Pinpoint the cell where the given text exists, returning its (X, Y) midpoint coordinate. 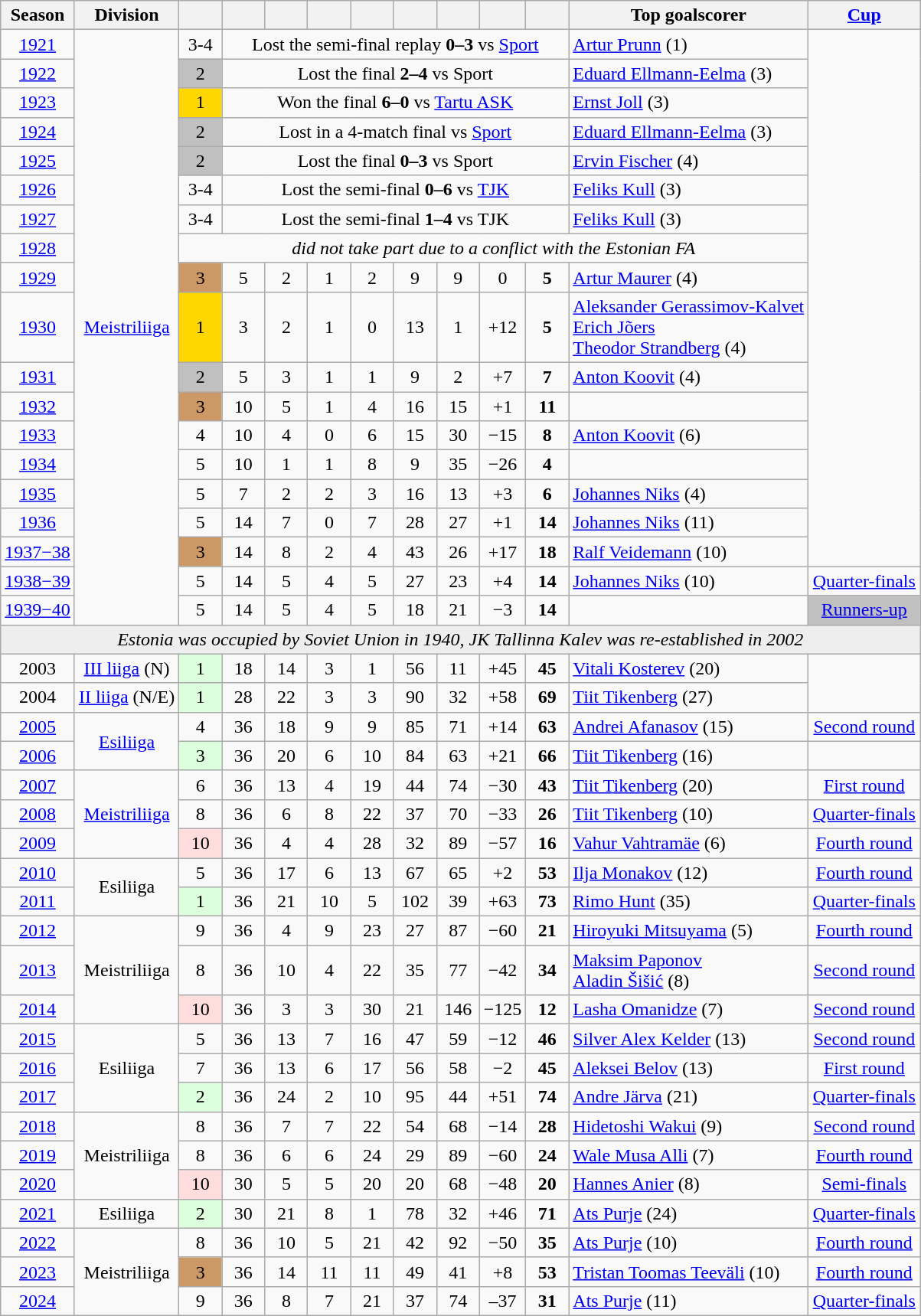
Ats Purje (10) (689, 1243)
1927 (38, 219)
87 (458, 931)
+58 (502, 697)
102 (415, 902)
78 (415, 1213)
39 (458, 902)
2013 (38, 971)
+17 (502, 552)
Andrei Afanasov (15) (689, 727)
2020 (38, 1184)
–37 (502, 1301)
1939−40 (38, 610)
+2 (502, 872)
65 (458, 872)
2012 (38, 931)
1935 (38, 494)
Tiit Tikenberg (20) (689, 785)
54 (415, 1126)
−15 (502, 436)
1931 (38, 377)
2010 (38, 872)
19 (372, 785)
1923 (38, 103)
1928 (38, 248)
1932 (38, 407)
Silver Alex Kelder (13) (689, 1039)
Johannes Niks (4) (689, 494)
Anton Koovit (4) (689, 377)
70 (458, 814)
1933 (38, 436)
1938−39 (38, 581)
did not take part due to a conflict with the Estonian FA (494, 248)
Vahur Vahtramäe (6) (689, 843)
2006 (38, 756)
2011 (38, 902)
−33 (502, 814)
Rimo Hunt (35) (689, 902)
Johannes Niks (10) (689, 581)
III liiga (N) (126, 668)
+51 (502, 1097)
+21 (502, 756)
II liiga (N/E) (126, 697)
1921 (38, 44)
2016 (38, 1068)
1922 (38, 73)
Won the final 6–0 vs Tartu ASK (395, 103)
−30 (502, 785)
2019 (38, 1155)
41 (458, 1272)
Lasha Omanidze (7) (689, 1010)
+12 (502, 327)
85 (415, 727)
Vitali Kosterev (20) (689, 668)
−3 (502, 610)
+14 (502, 727)
73 (547, 902)
59 (458, 1039)
2022 (38, 1243)
Top goalscorer (689, 15)
Anton Koovit (6) (689, 436)
Ats Purje (24) (689, 1213)
+8 (502, 1272)
Ralf Veidemann (10) (689, 552)
69 (547, 697)
42 (415, 1243)
Estonia was occupied by Soviet Union in 1940, JK Tallinna Kalev was re-established in 2002 (461, 639)
Tristan Toomas Teeväli (10) (689, 1272)
−26 (502, 465)
49 (415, 1272)
2005 (38, 727)
Lost the semi-final replay 0–3 vs Sport (395, 44)
−50 (502, 1243)
Tiit Tikenberg (10) (689, 814)
2015 (38, 1039)
67 (415, 872)
1926 (38, 190)
Andre Järva (21) (689, 1097)
+63 (502, 902)
2003 (38, 668)
2021 (38, 1213)
Lost the semi-final 0–6 vs TJK (395, 190)
−42 (502, 971)
Lost the final 2–4 vs Sport (395, 73)
146 (458, 1010)
95 (415, 1097)
2023 (38, 1272)
1936 (38, 523)
−2 (502, 1068)
84 (415, 756)
−125 (502, 1010)
Lost in a 4-match final vs Sport (395, 132)
12 (547, 1010)
1934 (38, 465)
Artur Maurer (4) (689, 277)
Maksim Paponov Aladin Šišić (8) (689, 971)
29 (415, 1155)
1930 (38, 327)
90 (415, 697)
Tiit Tikenberg (27) (689, 697)
Wale Musa Alli (7) (689, 1155)
Semi-finals (864, 1184)
+45 (502, 668)
+4 (502, 581)
Lost the final 0–3 vs Sport (395, 161)
−12 (502, 1039)
Hiroyuki Mitsuyama (5) (689, 931)
Ernst Joll (3) (689, 103)
−48 (502, 1184)
Ats Purje (11) (689, 1301)
1929 (38, 277)
2009 (38, 843)
47 (415, 1039)
66 (547, 756)
Aleksei Belov (13) (689, 1068)
77 (458, 971)
2014 (38, 1010)
Division (126, 15)
Cup (864, 15)
92 (458, 1243)
Ervin Fischer (4) (689, 161)
1924 (38, 132)
2024 (38, 1301)
Tiit Tikenberg (16) (689, 756)
Runners-up (864, 610)
2007 (38, 785)
Artur Prunn (1) (689, 44)
−57 (502, 843)
Lost the semi-final 1–4 vs TJK (395, 219)
2004 (38, 697)
31 (547, 1301)
1937−38 (38, 552)
Aleksander Gerassimov-Kalvet Erich Jõers Theodor Strandberg (4) (689, 327)
+46 (502, 1213)
2017 (38, 1097)
Ilja Monakov (12) (689, 872)
Hannes Anier (8) (689, 1184)
46 (547, 1039)
Hidetoshi Wakui (9) (689, 1126)
+3 (502, 494)
−14 (502, 1126)
2018 (38, 1126)
Season (38, 15)
+7 (502, 377)
34 (547, 971)
Johannes Niks (11) (689, 523)
1925 (38, 161)
58 (458, 1068)
2008 (38, 814)
